Return the (x, y) coordinate for the center point of the cell that contains the specified text.  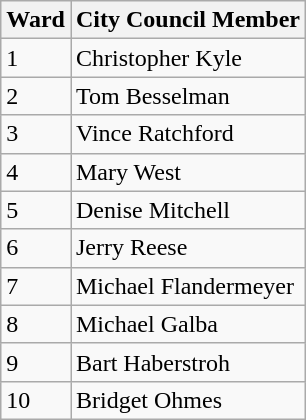
10 (36, 400)
Bridget Ohmes (188, 400)
8 (36, 324)
Vince Ratchford (188, 134)
Christopher Kyle (188, 58)
1 (36, 58)
7 (36, 286)
Ward (36, 20)
Michael Flandermeyer (188, 286)
9 (36, 362)
Mary West (188, 172)
3 (36, 134)
Jerry Reese (188, 248)
2 (36, 96)
Michael Galba (188, 324)
Bart Haberstroh (188, 362)
5 (36, 210)
Denise Mitchell (188, 210)
4 (36, 172)
City Council Member (188, 20)
6 (36, 248)
Tom Besselman (188, 96)
